Extract the (X, Y) coordinate from the center of the cell holding the provided text.  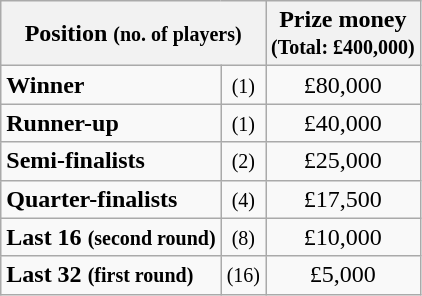
£10,000 (344, 237)
(16) (243, 275)
(2) (243, 161)
Last 32 (first round) (111, 275)
Winner (111, 85)
£25,000 (344, 161)
Quarter-finalists (111, 199)
(4) (243, 199)
Last 16 (second round) (111, 237)
Runner-up (111, 123)
£40,000 (344, 123)
Position (no. of players) (134, 34)
£17,500 (344, 199)
£80,000 (344, 85)
(8) (243, 237)
Prize money(Total: £400,000) (344, 34)
£5,000 (344, 275)
Semi-finalists (111, 161)
